Provide the [x, y] coordinate of the cell's center where the given text is located.  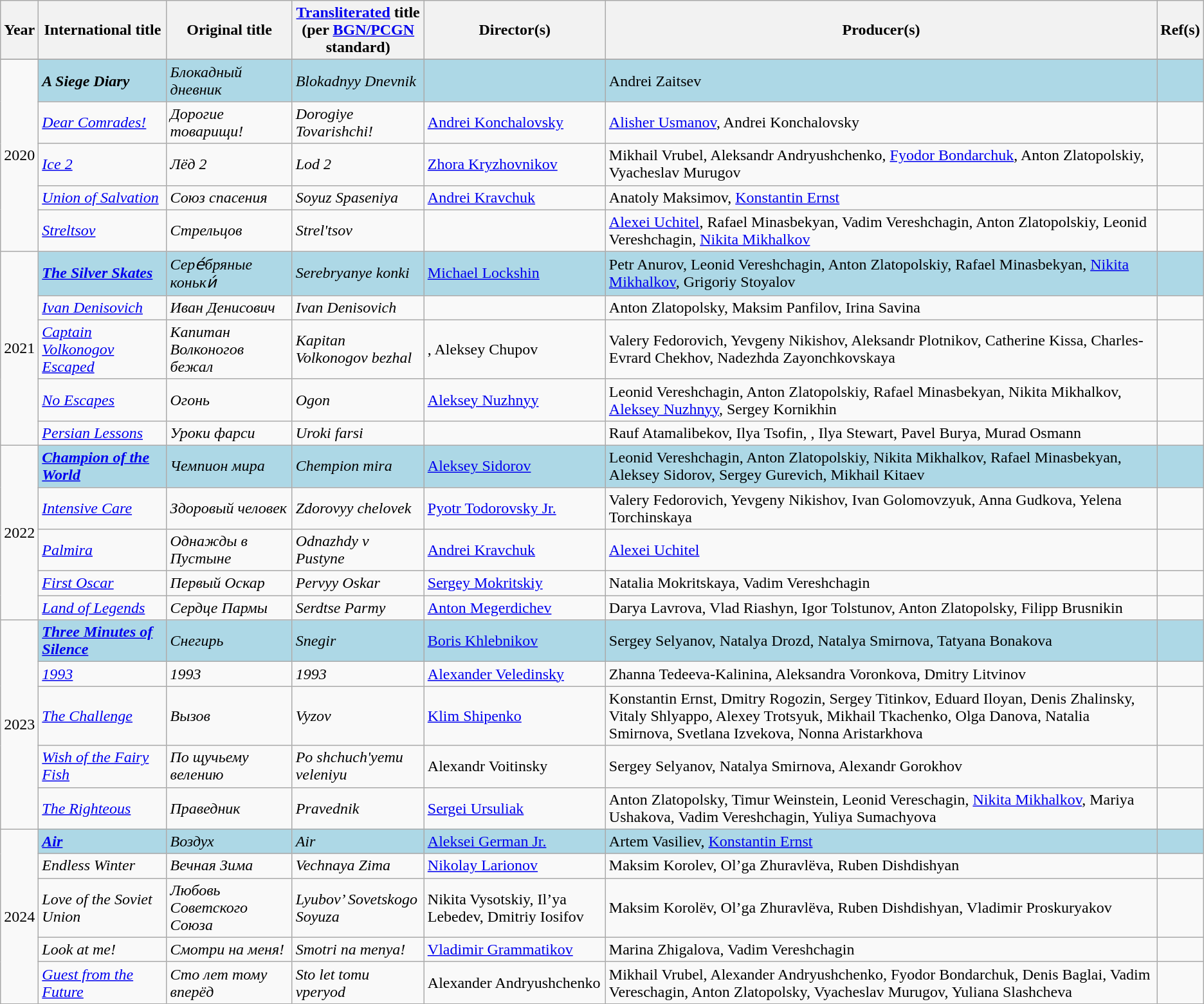
Стрельцов [229, 230]
Klim Shipenko [515, 716]
The Righteous [103, 808]
Original title [229, 30]
Leonid Vereshchagin, Anton Zlatopolskiy, Rafael Minasbekyan, Nikita Mikhalkov, Aleksey Nuzhnyy, Sergey Kornikhin [881, 400]
Snegir [358, 641]
Nikolay Larionov [515, 866]
Вечная Зима [229, 866]
Darya Lavrova, Vlad Riashyn, Igor Tolstunov, Anton Zlatopolsky, Filipp Brusnikin [881, 608]
Year [19, 30]
2020 [19, 156]
2021 [19, 349]
Union of Salvation [103, 197]
Rauf Atamalibekov, Ilya Tsofin, , Ilya Stewart, Pavel Burya, Murad Osmann [881, 433]
Champion of the World [103, 466]
Anton Megerdichev [515, 608]
Ref(s) [1180, 30]
International title [103, 30]
2022 [19, 533]
Producer(s) [881, 30]
Смотри на меня! [229, 949]
Alexander Veledinsky [515, 674]
Chempion mira [358, 466]
Andrei Konchalovsky [515, 122]
Вызов [229, 716]
Transliterated title(per BGN/PCGN standard) [358, 30]
Ogon [358, 400]
Maksim Korolëv, Ol’ga Zhuravlëva, Ruben Dishdishyan, Vladimir Proskuryakov [881, 908]
Palmira [103, 551]
Лёд 2 [229, 165]
Dorogiye Tovarishchi! [358, 122]
, Aleksey Chupov [515, 349]
The Silver Skates [103, 273]
Guest from the Future [103, 983]
Sergey Mokritskiy [515, 583]
Anatoly Maksimov, Konstantin Ernst [881, 197]
Alexandr Voitinsky [515, 767]
Smotri na menya! [358, 949]
По щучьему велению [229, 767]
Marina Zhigalova, Vadim Vereshchagin [881, 949]
Праведник [229, 808]
Vechnaya Zima [358, 866]
Leonid Vereshchagin, Anton Zlatopolskiy, Nikita Mikhalkov, Rafael Minasbekyan, Aleksey Sidorov, Sergey Gurevich, Mikhail Kitaev [881, 466]
No Escapes [103, 400]
Vyzov [358, 716]
Иван Денисович [229, 307]
Sto let tomu vperyod [358, 983]
Intensive Care [103, 508]
Odnazhdy v Pustyne [358, 551]
Здоровый человек [229, 508]
Sergey Selyanov, Natalya Smirnova, Alexandr Gorokhov [881, 767]
Союз спасения [229, 197]
Uroki farsi [358, 433]
Director(s) [515, 30]
Nikita Vysotskiy, Il’ya Lebedev, Dmitriy Iosifov [515, 908]
Po shchuch'yemu veleniyu [358, 767]
Zhanna Tedeeva-Kalinina, Aleksandra Voronkova, Dmitry Litvinov [881, 674]
Первый Оскар [229, 583]
Mikhail Vrubel, Aleksandr Andryushchenko, Fyodor Bondarchuk, Anton Zlatopolskiy, Vyacheslav Murugov [881, 165]
Michael Lockshin [515, 273]
Artem Vasiliev, Konstantin Ernst [881, 841]
Aleksey Nuzhnyy [515, 400]
Pravednik [358, 808]
Zhora Kryzhovnikov [515, 165]
Wish of the Fairy Fish [103, 767]
Капитан Волконогов бежал [229, 349]
Look at me! [103, 949]
Valery Fedorovich, Yevgeny Nikishov, Ivan Golomovzyuk, Anna Gudkova, Yelena Torchinskaya [881, 508]
Love of the Soviet Union [103, 908]
Three Minutes of Silence [103, 641]
Pervyy Oskar [358, 583]
A Siege Diary [103, 81]
Streltsov [103, 230]
2024 [19, 916]
Alisher Usmanov, Andrei Konchalovsky [881, 122]
Petr Anurov, Leonid Vereshchagin, Anton Zlatopolskiy, Rafael Minasbekyan, Nikita Mikhalkov, Grigoriy Stoyalov [881, 273]
Strel'tsov [358, 230]
Endless Winter [103, 866]
Уроки фарси [229, 433]
Vladimir Grammatikov [515, 949]
Blokadnyy Dnevnik [358, 81]
Любовь Советского Союза [229, 908]
Valery Fedorovich, Yevgeny Nikishov, Aleksandr Plotnikov, Catherine Kissa, Charles-Evrard Chekhov, Nadezhda Zayonchkovskaya [881, 349]
Alexander Andryushchenko [515, 983]
2023 [19, 724]
Maksim Korolev, Ol’ga Zhuravlëva, Ruben Dishdishyan [881, 866]
Сере́бряные коньки́ [229, 273]
Ice 2 [103, 165]
Dear Comrades! [103, 122]
Boris Khlebnikov [515, 641]
Сто лет тому вперёд [229, 983]
Однажды в Пустыне [229, 551]
Serebryanye konki [358, 273]
The Challenge [103, 716]
Land of Legends [103, 608]
Sergey Selyanov, Natalya Drozd, Natalya Smirnova, Tatyana Bonakova [881, 641]
Sergei Ursuliak [515, 808]
Zdorovyy chelovek [358, 508]
Aleksei German Jr. [515, 841]
Блокадный дневник [229, 81]
Persian Lessons [103, 433]
Lod 2 [358, 165]
Pyotr Todorovsky Jr. [515, 508]
Alexei Uchitel [881, 551]
Lyubov’ Sovetskogo Soyuza [358, 908]
Andrei Zaitsev [881, 81]
Снегирь [229, 641]
Serdtse Parmy [358, 608]
Aleksey Sidorov [515, 466]
Alexei Uchitel, Rafael Minasbekyan, Vadim Vereshchagin, Anton Zlatopolskiy, Leonid Vereshchagin, Nikita Mikhalkov [881, 230]
First Oscar [103, 583]
Soyuz Spaseniya [358, 197]
Anton Zlatopolsky, Timur Weinstein, Leonid Vereschagin, Nikita Mikhalkov, Mariya Ushakova, Vadim Vereshchagin, Yuliya Sumachyova [881, 808]
Воздух [229, 841]
Kapitan Volkonogov bezhal [358, 349]
Чемпион мира [229, 466]
Дорогие товарищи! [229, 122]
Captain Volkonogov Escaped [103, 349]
Natalia Mokritskaya, Vadim Vereshchagin [881, 583]
Огонь [229, 400]
Сердце Пармы [229, 608]
Anton Zlatopolsky, Maksim Panfilov, Irina Savina [881, 307]
